Provide the [X, Y] coordinate of the cell's center where the given text is located.  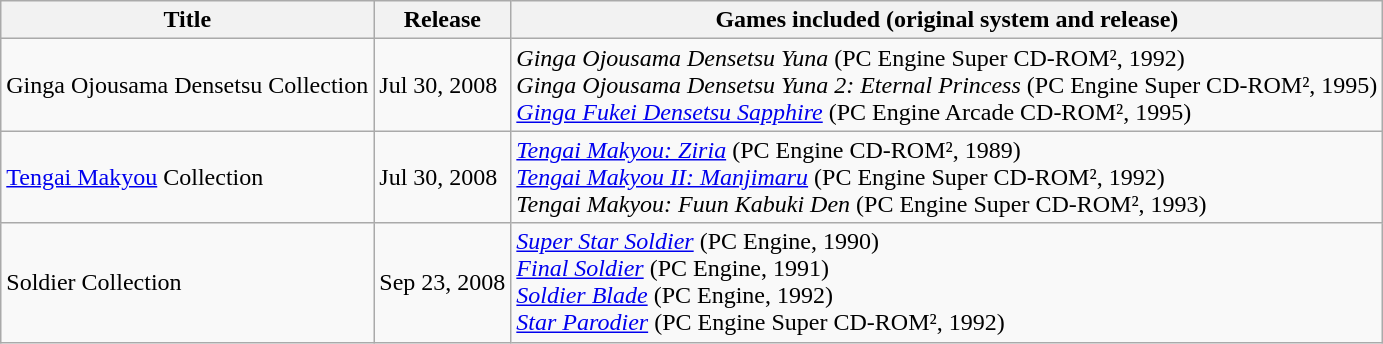
Games included (original system and release) [947, 20]
Title [188, 20]
Release [442, 20]
Sep 23, 2008 [442, 282]
Tengai Makyou Collection [188, 177]
Soldier Collection [188, 282]
Super Star Soldier (PC Engine, 1990)Final Soldier (PC Engine, 1991)Soldier Blade (PC Engine, 1992)Star Parodier (PC Engine Super CD-ROM², 1992) [947, 282]
Ginga Ojousama Densetsu Collection [188, 85]
